Identify which cell holds the provided text, then report its (X, Y) central coordinate. 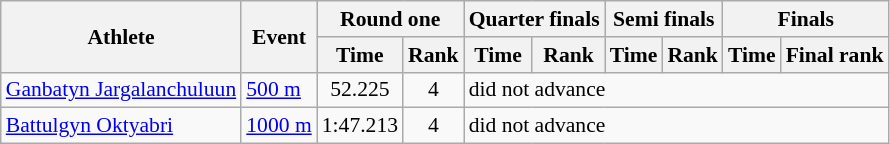
Finals (806, 19)
Final rank (835, 55)
1:47.213 (360, 126)
Event (278, 36)
Athlete (122, 36)
Semi finals (664, 19)
Quarter finals (534, 19)
Round one (390, 19)
Battulgyn Oktyabri (122, 126)
1000 m (278, 126)
Ganbatyn Jargalanchuluun (122, 90)
500 m (278, 90)
52.225 (360, 90)
